Capture the cell that displays the provided text and extract its [x, y] central coordinate. 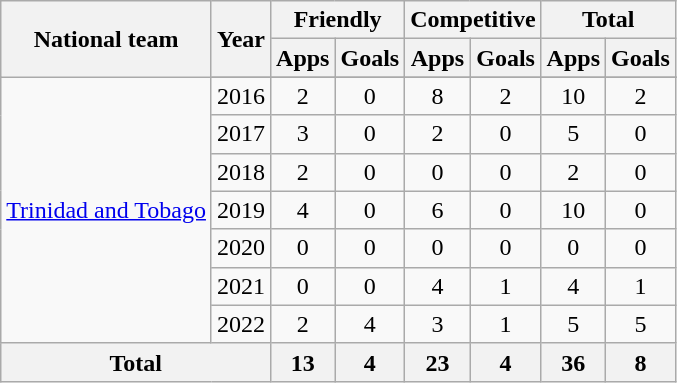
36 [573, 362]
2017 [240, 134]
Friendly [338, 20]
National team [106, 39]
6 [438, 210]
2022 [240, 324]
2020 [240, 248]
2018 [240, 172]
2019 [240, 210]
Trinidad and Tobago [106, 210]
Competitive [473, 20]
2021 [240, 286]
23 [438, 362]
13 [303, 362]
2016 [240, 96]
Year [240, 39]
